Determine the [x, y] coordinate at the center of the cell enclosing the given text.  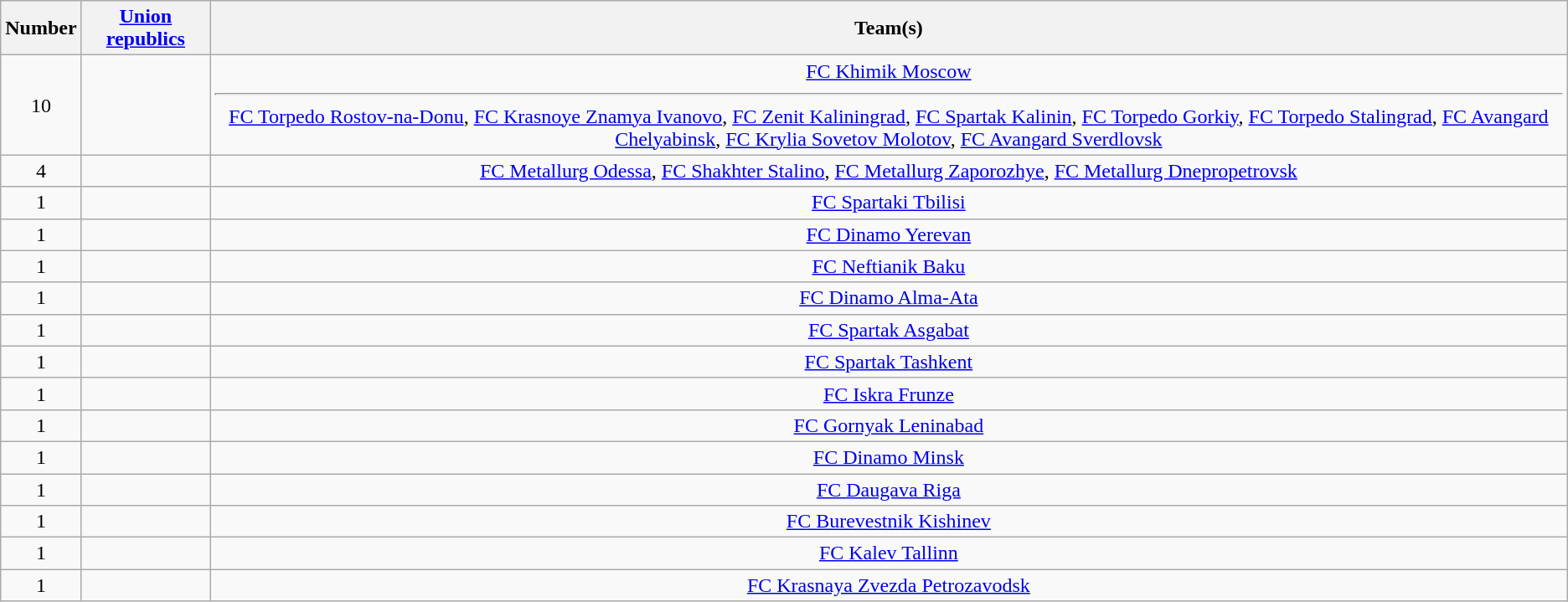
FC Kalev Tallinn [888, 553]
FC Iskra Frunze [888, 394]
4 [41, 171]
FC Gornyak Leninabad [888, 425]
FC Burevestnik Kishinev [888, 522]
10 [41, 105]
FC Spartak Asgabat [888, 330]
FC Krasnaya Zvezda Petrozavodsk [888, 585]
Union republics [146, 28]
FC Dinamo Minsk [888, 457]
Team(s) [888, 28]
FC Spartaki Tbilisi [888, 203]
FC Daugava Riga [888, 490]
FC Spartak Tashkent [888, 362]
Number [41, 28]
FC Metallurg Odessa, FC Shakhter Stalino, FC Metallurg Zaporozhye, FC Metallurg Dnepropetrovsk [888, 171]
FC Neftianik Baku [888, 266]
FC Dinamo Yerevan [888, 234]
FC Dinamo Alma-Ata [888, 298]
